Return the (X, Y) coordinate for the center point of the cell that contains the specified text.  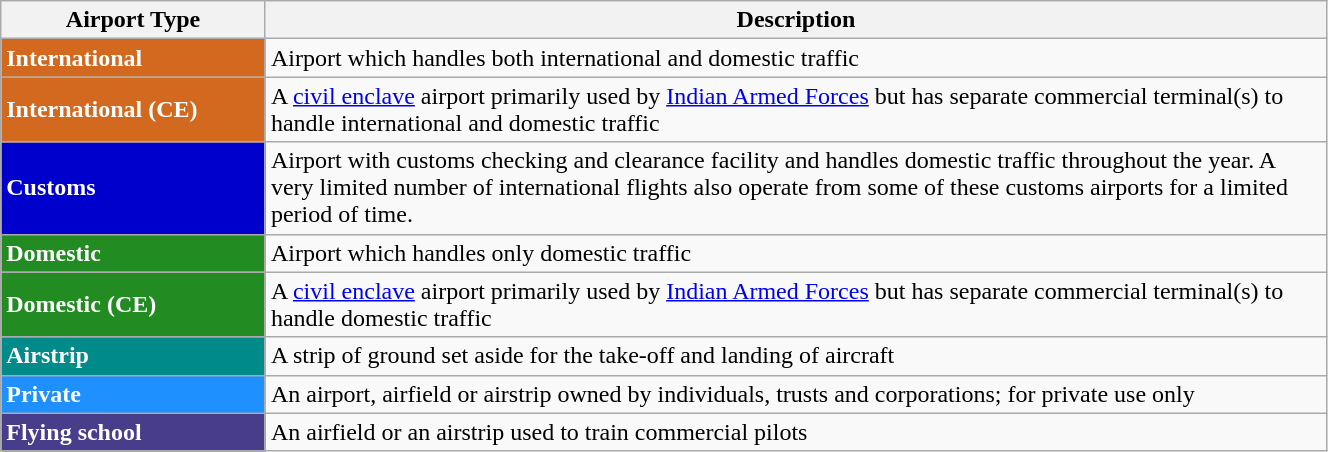
Airport Type (134, 20)
International (CE) (134, 110)
Private (134, 394)
International (134, 58)
Domestic (134, 253)
Airport which handles both international and domestic traffic (796, 58)
Domestic (CE) (134, 304)
A strip of ground set aside for the take-off and landing of aircraft (796, 356)
An airfield or an airstrip used to train commercial pilots (796, 432)
Flying school (134, 432)
Customs (134, 188)
Description (796, 20)
An airport, airfield or airstrip owned by individuals, trusts and corporations; for private use only (796, 394)
Airport which handles only domestic traffic (796, 253)
Airstrip (134, 356)
A civil enclave airport primarily used by Indian Armed Forces but has separate commercial terminal(s) to handle domestic traffic (796, 304)
A civil enclave airport primarily used by Indian Armed Forces but has separate commercial terminal(s) to handle international and domestic traffic (796, 110)
